For the text-containing cell, return its midpoint in [X, Y] coordinate format. 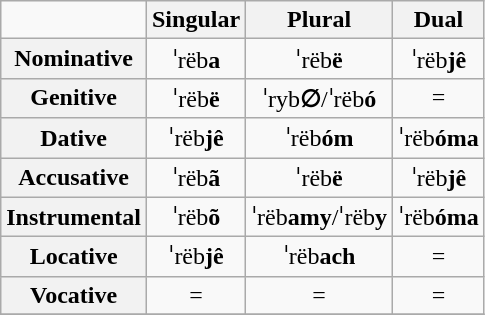
Locative [74, 257]
ˈrëbamy/ˈrëby [320, 217]
ˈryb∅/ˈrëbó [320, 98]
ˈrëbach [320, 257]
Dual [439, 20]
ˈrëbã [196, 178]
Plural [320, 20]
Instrumental [74, 217]
Vocative [74, 295]
Dative [74, 138]
ˈrëba [196, 59]
Genitive [74, 98]
Singular [196, 20]
ˈrëbõ [196, 217]
Accusative [74, 178]
Nominative [74, 59]
ˈrëbóm [320, 138]
